Scan for the cell matching the given text and deliver its (X, Y) coordinate at center. 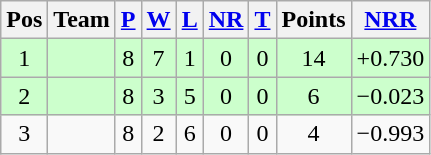
−0.993 (390, 134)
5 (190, 96)
7 (158, 58)
P (128, 20)
Team (82, 20)
14 (314, 58)
Points (314, 20)
4 (314, 134)
Pos (24, 20)
NRR (390, 20)
W (158, 20)
NR (226, 20)
T (262, 20)
−0.023 (390, 96)
+0.730 (390, 58)
L (190, 20)
